From the cell containing the given text, extract its center point as (x, y) coordinate. 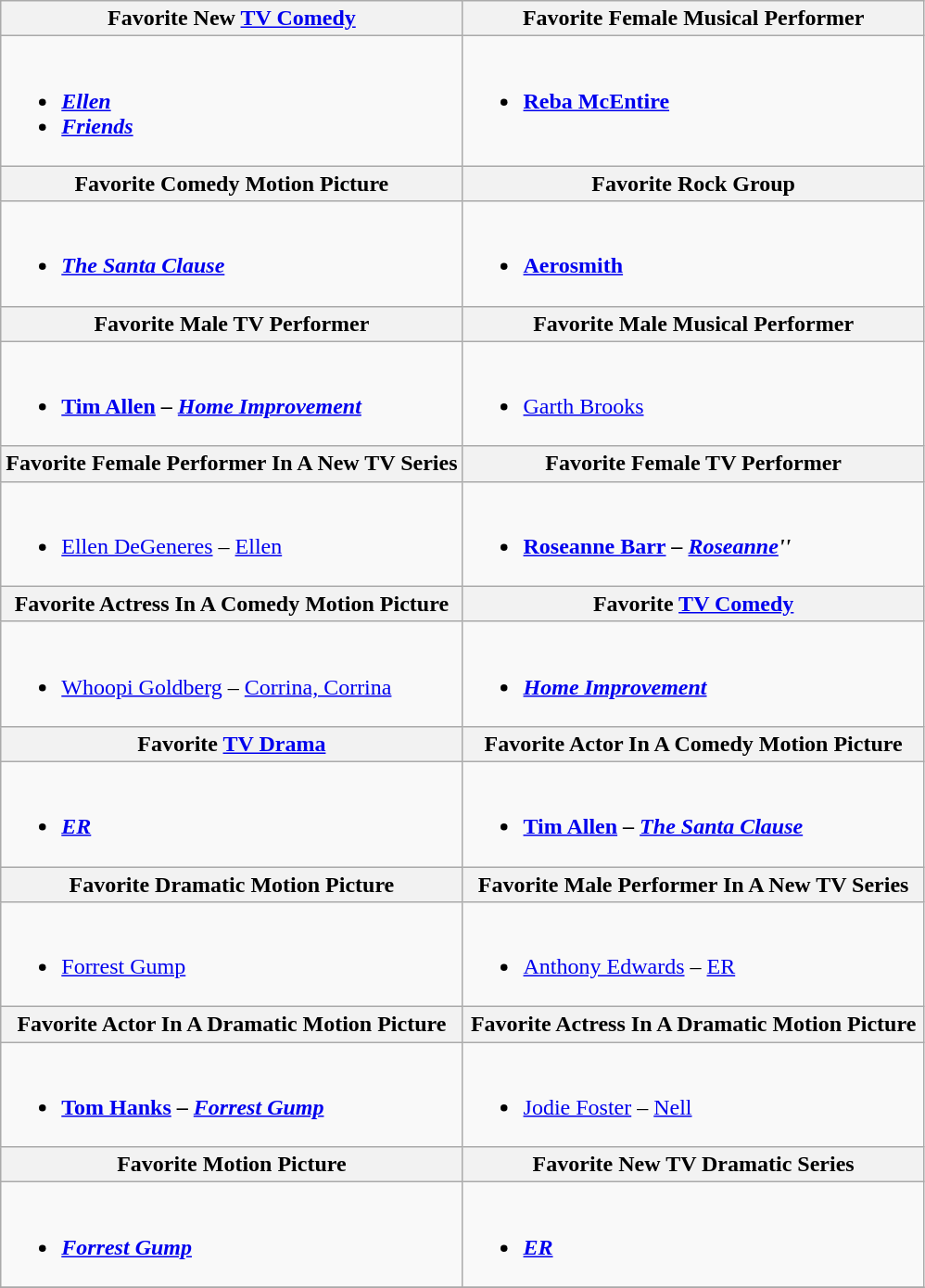
Favorite Male Performer In A New TV Series (693, 884)
Ellen DeGeneres – Ellen (232, 534)
Whoopi Goldberg – Corrina, Corrina (232, 673)
Favorite Female Musical Performer (693, 19)
Favorite Actress In A Dramatic Motion Picture (693, 1025)
The Santa Clause (232, 254)
Favorite Rock Group (693, 184)
Home Improvement (693, 673)
Tom Hanks – Forrest Gump (232, 1094)
Jodie Foster – Nell (693, 1094)
Favorite Male TV Performer (232, 324)
Favorite TV Drama (232, 744)
Anthony Edwards – ER (693, 955)
Favorite Female Performer In A New TV Series (232, 464)
Aerosmith (693, 254)
Favorite Dramatic Motion Picture (232, 884)
Favorite Motion Picture (232, 1165)
Favorite Actor In A Comedy Motion Picture (693, 744)
Favorite Actor In A Dramatic Motion Picture (232, 1025)
Favorite Actress In A Comedy Motion Picture (232, 604)
Tim Allen – Home Improvement (232, 393)
Favorite Female TV Performer (693, 464)
Favorite New TV Comedy (232, 19)
Tim Allen – The Santa Clause (693, 814)
Roseanne Barr – Roseanne'' (693, 534)
Favorite TV Comedy (693, 604)
Garth Brooks (693, 393)
Favorite Male Musical Performer (693, 324)
EllenFriends (232, 101)
Favorite New TV Dramatic Series (693, 1165)
Reba McEntire (693, 101)
Favorite Comedy Motion Picture (232, 184)
